For the text-containing cell, return its midpoint in [x, y] coordinate format. 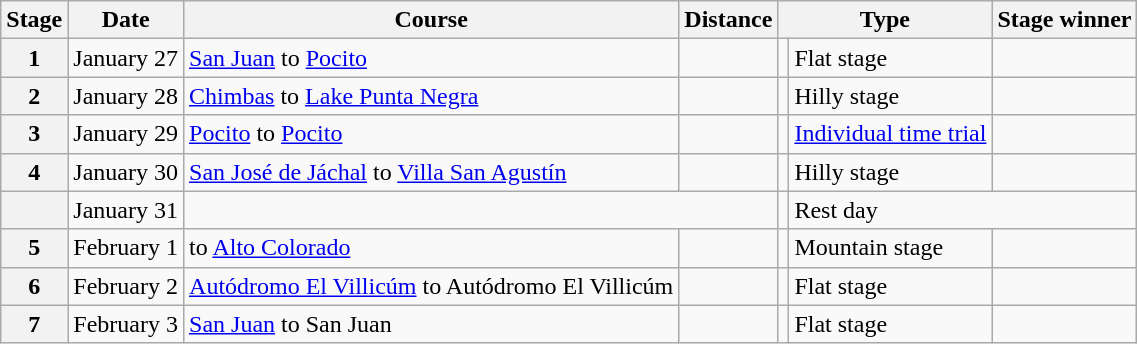
Stage [34, 20]
Type [885, 20]
January 27 [126, 58]
Rest day [963, 210]
February 3 [126, 324]
7 [34, 324]
Date [126, 20]
to Alto Colorado [432, 248]
January 31 [126, 210]
3 [34, 134]
Pocito to Pocito [432, 134]
2 [34, 96]
San Juan to San Juan [432, 324]
Mountain stage [890, 248]
Course [432, 20]
San Juan to Pocito [432, 58]
1 [34, 58]
6 [34, 286]
Individual time trial [890, 134]
January 28 [126, 96]
February 1 [126, 248]
5 [34, 248]
January 30 [126, 172]
January 29 [126, 134]
4 [34, 172]
Chimbas to Lake Punta Negra [432, 96]
Distance [728, 20]
Stage winner [1064, 20]
Autódromo El Villicúm to Autódromo El Villicúm [432, 286]
San José de Jáchal to Villa San Agustín [432, 172]
February 2 [126, 286]
